Search for the cell housing the specified text and yield its (x, y) center coordinate. 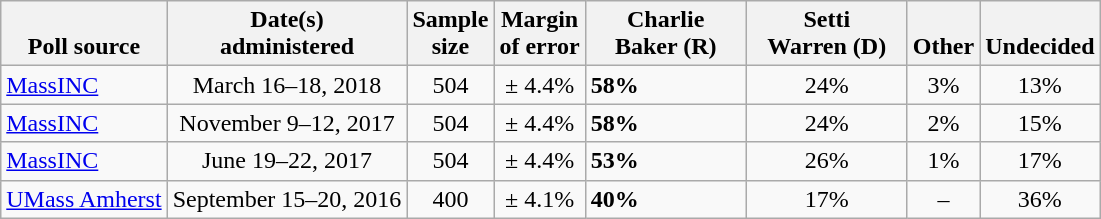
Marginof error (540, 34)
2% (943, 123)
26% (826, 161)
Samplesize (450, 34)
Poll source (84, 34)
Date(s)administered (287, 34)
March 16–18, 2018 (287, 85)
3% (943, 85)
36% (1040, 199)
400 (450, 199)
Other (943, 34)
53% (666, 161)
November 9–12, 2017 (287, 123)
June 19–22, 2017 (287, 161)
UMass Amherst (84, 199)
SettiWarren (D) (826, 34)
September 15–20, 2016 (287, 199)
CharlieBaker (R) (666, 34)
± 4.1% (540, 199)
1% (943, 161)
– (943, 199)
Undecided (1040, 34)
13% (1040, 85)
15% (1040, 123)
40% (666, 199)
